From the cell containing the given text, extract its center point as [X, Y] coordinate. 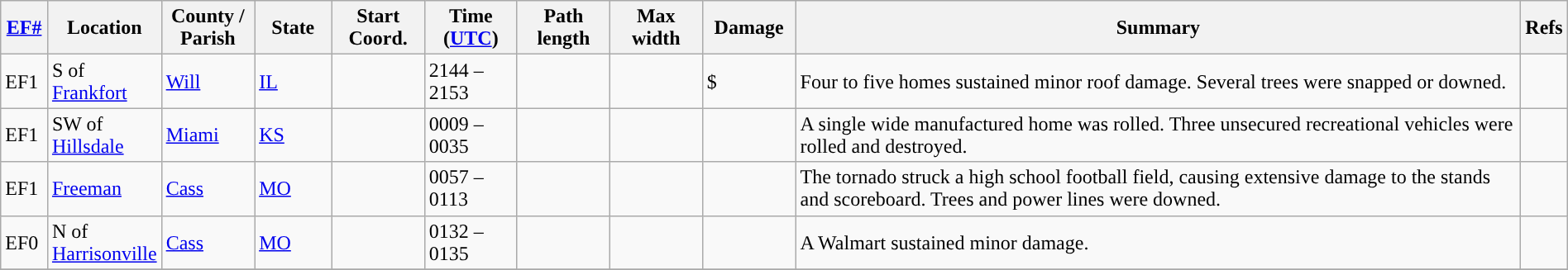
Path length [563, 28]
Max width [656, 28]
Location [104, 28]
Refs [1544, 28]
Miami [208, 135]
SW of Hillsdale [104, 135]
Damage [749, 28]
0057 – 0113 [471, 188]
State [293, 28]
$ [749, 81]
A Walmart sustained minor damage. [1158, 243]
KS [293, 135]
A single wide manufactured home was rolled. Three unsecured recreational vehicles were rolled and destroyed. [1158, 135]
The tornado struck a high school football field, causing extensive damage to the stands and scoreboard. Trees and power lines were downed. [1158, 188]
Four to five homes sustained minor roof damage. Several trees were snapped or downed. [1158, 81]
0132 – 0135 [471, 243]
Time (UTC) [471, 28]
Start Coord. [378, 28]
2144 – 2153 [471, 81]
EF0 [25, 243]
Will [208, 81]
S of Frankfort [104, 81]
Summary [1158, 28]
IL [293, 81]
Freeman [104, 188]
County / Parish [208, 28]
EF# [25, 28]
N of Harrisonville [104, 243]
0009 – 0035 [471, 135]
